Identify which cell holds the provided text, then report its [x, y] central coordinate. 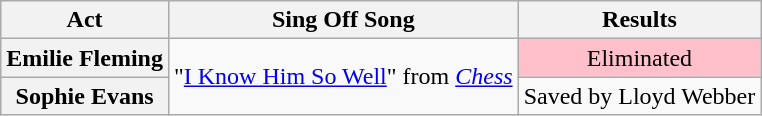
Saved by Lloyd Webber [640, 96]
Sophie Evans [85, 96]
Act [85, 20]
Results [640, 20]
Emilie Fleming [85, 58]
"I Know Him So Well" from Chess [343, 77]
Eliminated [640, 58]
Sing Off Song [343, 20]
